Output the [x, y] coordinate of the center of the cell containing the given text.  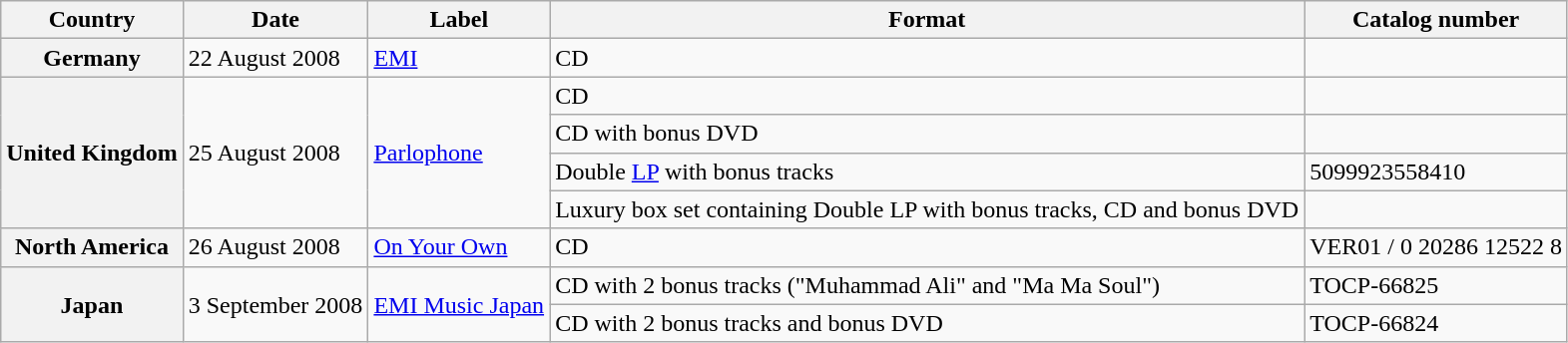
VER01 / 0 20286 12522 8 [1436, 247]
5099923558410 [1436, 171]
Format [927, 20]
26 August 2008 [275, 247]
EMI [459, 58]
Germany [92, 58]
EMI Music Japan [459, 304]
25 August 2008 [275, 153]
TOCP-66825 [1436, 285]
Date [275, 20]
CD with 2 bonus tracks ("Muhammad Ali" and "Ma Ma Soul") [927, 285]
Luxury box set containing Double LP with bonus tracks, CD and bonus DVD [927, 209]
Parlophone [459, 153]
Japan [92, 304]
TOCP-66824 [1436, 323]
Label [459, 20]
22 August 2008 [275, 58]
3 September 2008 [275, 304]
CD with 2 bonus tracks and bonus DVD [927, 323]
United Kingdom [92, 153]
Catalog number [1436, 20]
On Your Own [459, 247]
Double LP with bonus tracks [927, 171]
North America [92, 247]
Country [92, 20]
CD with bonus DVD [927, 134]
